Detect which cell encompasses the target text, then output its [x, y] center coordinate. 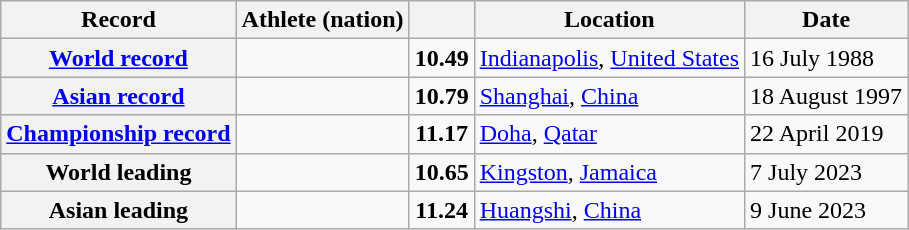
Asian record [118, 96]
Record [118, 20]
9 June 2023 [826, 210]
10.65 [442, 172]
10.49 [442, 58]
18 August 1997 [826, 96]
16 July 1988 [826, 58]
Shanghai, China [609, 96]
World record [118, 58]
Kingston, Jamaica [609, 172]
Championship record [118, 134]
World leading [118, 172]
22 April 2019 [826, 134]
Doha, Qatar [609, 134]
11.24 [442, 210]
11.17 [442, 134]
10.79 [442, 96]
Athlete (nation) [322, 20]
7 July 2023 [826, 172]
Location [609, 20]
Date [826, 20]
Huangshi, China [609, 210]
Indianapolis, United States [609, 58]
Asian leading [118, 210]
